Return the (X, Y) coordinate for the center point of the cell that contains the specified text.  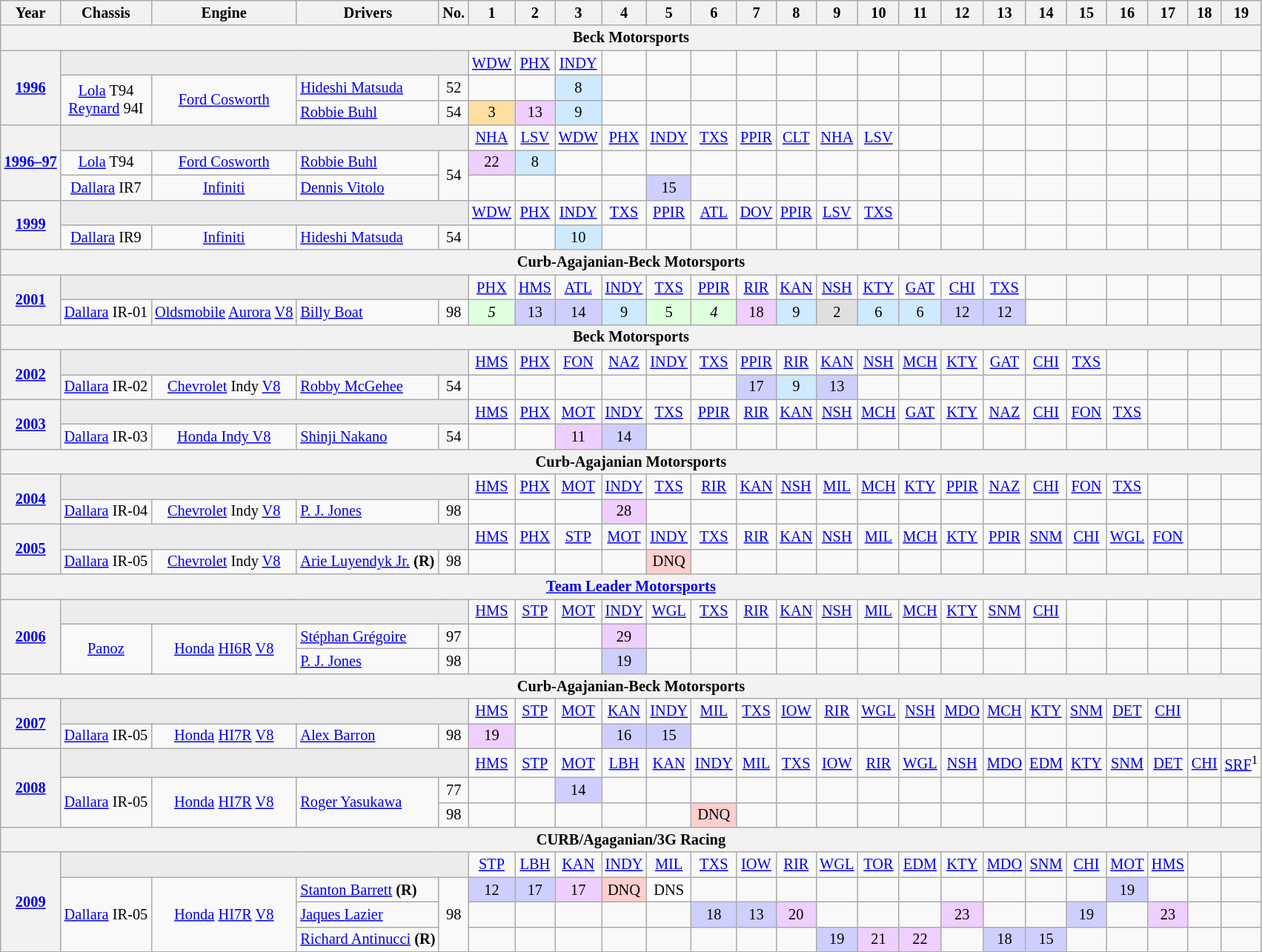
DOV (757, 213)
Dallara IR-01 (106, 312)
29 (624, 636)
Shinji Nakano (368, 436)
1999 (31, 225)
2005 (31, 548)
1996 (31, 87)
SRF1 (1241, 763)
Stanton Barrett (R) (368, 890)
2007 (31, 723)
Dallara IR7 (106, 187)
97 (454, 636)
Roger Yasukawa (368, 802)
2002 (31, 375)
Dallara IR-04 (106, 511)
2004 (31, 499)
TOR (878, 865)
Curb-Agajanian Motorsports (631, 462)
7 (757, 13)
Dallara IR-03 (106, 436)
Engine (224, 13)
Team Leader Motorsports (631, 586)
DNS (668, 890)
2006 (31, 636)
Chassis (106, 13)
Arie Luyendyk Jr. (R) (368, 562)
Lola T94Reynard 94I (106, 99)
2008 (31, 788)
21 (878, 939)
Panoz (106, 649)
Dennis Vitolo (368, 187)
Year (31, 13)
Dallara IR-02 (106, 387)
Lola T94 (106, 162)
2001 (31, 299)
Drivers (368, 13)
Richard Antinucci (R) (368, 939)
Robby McGehee (368, 387)
CLT (796, 138)
No. (454, 13)
Oldsmobile Aurora V8 (224, 312)
2009 (31, 902)
Alex Barron (368, 736)
2003 (31, 424)
Honda HI6R V8 (224, 649)
Billy Boat (368, 312)
1996–97 (31, 163)
1 (492, 13)
Stéphan Grégoire (368, 636)
28 (624, 511)
Honda Indy V8 (224, 436)
CURB/Agaganian/3G Racing (631, 839)
77 (454, 790)
Jaques Lazier (368, 914)
Dallara IR9 (106, 237)
20 (796, 914)
52 (454, 87)
